Detect which cell encompasses the target text, then output its [x, y] center coordinate. 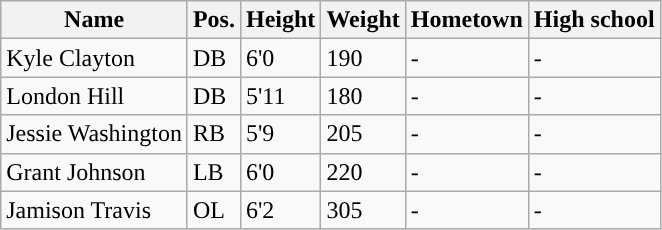
5'11 [280, 96]
Hometown [466, 20]
Name [94, 20]
LB [214, 172]
5'9 [280, 134]
205 [363, 134]
London Hill [94, 96]
6'2 [280, 210]
High school [594, 20]
180 [363, 96]
Kyle Clayton [94, 58]
Jessie Washington [94, 134]
Pos. [214, 20]
305 [363, 210]
Height [280, 20]
OL [214, 210]
190 [363, 58]
RB [214, 134]
Grant Johnson [94, 172]
220 [363, 172]
Jamison Travis [94, 210]
Weight [363, 20]
